From the cell containing the given text, extract its center point as (x, y) coordinate. 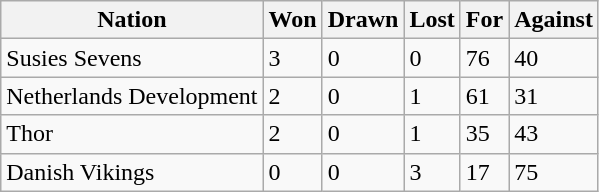
Danish Vikings (132, 172)
75 (554, 172)
31 (554, 96)
35 (484, 134)
17 (484, 172)
For (484, 20)
Susies Sevens (132, 58)
43 (554, 134)
40 (554, 58)
Thor (132, 134)
Won (292, 20)
61 (484, 96)
76 (484, 58)
Nation (132, 20)
Netherlands Development (132, 96)
Lost (432, 20)
Drawn (363, 20)
Against (554, 20)
